Detect which cell encompasses the target text, then output its [x, y] center coordinate. 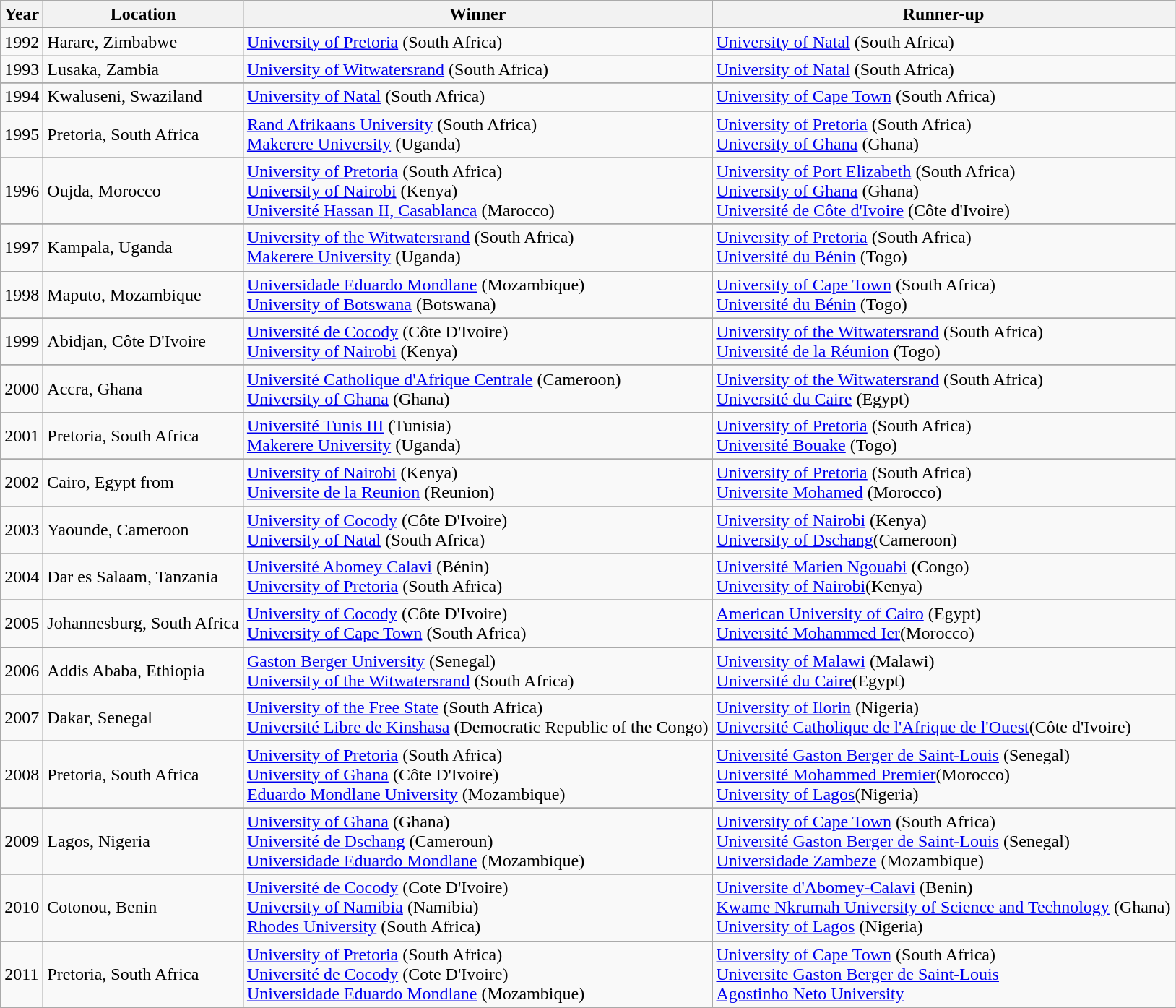
Winner [477, 14]
Dar es Salaam, Tanzania [143, 577]
Accra, Ghana [143, 389]
1999 [22, 341]
Université Marien Ngouabi (Congo)University of Nairobi(Kenya) [943, 577]
University of Cocody (Côte D'Ivoire)University of Natal (South Africa) [477, 529]
2002 [22, 483]
Location [143, 14]
Lagos, Nigeria [143, 841]
University of Pretoria (South Africa)University of Nairobi (Kenya)Université Hassan II, Casablanca (Marocco) [477, 191]
Université Catholique d'Afrique Centrale (Cameroon)University of Ghana (Ghana) [477, 389]
University of Port Elizabeth (South Africa)University of Ghana (Ghana)Université de Côte d'Ivoire (Côte d'Ivoire) [943, 191]
2007 [22, 718]
University of Witwatersrand (South Africa) [477, 69]
Université de Cocody (Côte D'Ivoire)University of Nairobi (Kenya) [477, 341]
University of Ghana (Ghana)Université de Dschang (Cameroun)Universidade Eduardo Mondlane (Mozambique) [477, 841]
Université Tunis III (Tunisia)Makerere University (Uganda) [477, 435]
Gaston Berger University (Senegal)University of the Witwatersrand (South Africa) [477, 671]
1993 [22, 69]
University of Cape Town (South Africa)Université du Bénin (Togo) [943, 295]
Runner-up [943, 14]
University of Pretoria (South Africa)University of Ghana (Côte D'Ivoire)Eduardo Mondlane University (Mozambique) [477, 775]
University of Pretoria (South Africa)Universite Mohamed (Morocco) [943, 483]
Harare, Zimbabwe [143, 42]
Addis Ababa, Ethiopia [143, 671]
2001 [22, 435]
University of the Witwatersrand (South Africa)Makerere University (Uganda) [477, 247]
Yaounde, Cameroon [143, 529]
Abidjan, Côte D'Ivoire [143, 341]
University of Nairobi (Kenya)University of Dschang(Cameroon) [943, 529]
Lusaka, Zambia [143, 69]
University of Cape Town (South Africa)Universite Gaston Berger de Saint-LouisAgostinho Neto University [943, 974]
University of Ilorin (Nigeria)Université Catholique de l'Afrique de l'Ouest(Côte d'Ivoire) [943, 718]
Rand Afrikaans University (South Africa)Makerere University (Uganda) [477, 134]
Cairo, Egypt from [143, 483]
University of Cape Town (South Africa) [943, 97]
Université de Cocody (Cote D'Ivoire)University of Namibia (Namibia)Rhodes University (South Africa) [477, 908]
University of Cape Town (South Africa)Université Gaston Berger de Saint-Louis (Senegal)Universidade Zambeze (Mozambique) [943, 841]
2010 [22, 908]
2005 [22, 624]
University of Cocody (Côte D'Ivoire)University of Cape Town (South Africa) [477, 624]
Dakar, Senegal [143, 718]
2000 [22, 389]
University of Pretoria (South Africa)Université de Cocody (Cote D'Ivoire)Universidade Eduardo Mondlane (Mozambique) [477, 974]
University of Pretoria (South Africa)University of Ghana (Ghana) [943, 134]
Universite d'Abomey-Calavi (Benin)Kwame Nkrumah University of Science and Technology (Ghana)University of Lagos (Nigeria) [943, 908]
University of Pretoria (South Africa)Université du Bénin (Togo) [943, 247]
Kwaluseni, Swaziland [143, 97]
University of the Free State (South Africa)Université Libre de Kinshasa (Democratic Republic of the Congo) [477, 718]
University of the Witwatersrand (South Africa)Université de la Réunion (Togo) [943, 341]
University of Malawi (Malawi)Université du Caire(Egypt) [943, 671]
1998 [22, 295]
Universidade Eduardo Mondlane (Mozambique)University of Botswana (Botswana) [477, 295]
Johannesburg, South Africa [143, 624]
2011 [22, 974]
1997 [22, 247]
1994 [22, 97]
University of Pretoria (South Africa) [477, 42]
2009 [22, 841]
University of the Witwatersrand (South Africa)Université du Caire (Egypt) [943, 389]
Maputo, Mozambique [143, 295]
Université Abomey Calavi (Bénin)University of Pretoria (South Africa) [477, 577]
University of Nairobi (Kenya)Universite de la Reunion (Reunion) [477, 483]
1995 [22, 134]
1992 [22, 42]
Université Gaston Berger de Saint-Louis (Senegal)Université Mohammed Premier(Morocco)University of Lagos(Nigeria) [943, 775]
Kampala, Uganda [143, 247]
Oujda, Morocco [143, 191]
Year [22, 14]
1996 [22, 191]
2006 [22, 671]
American University of Cairo (Egypt)Université Mohammed Ier(Morocco) [943, 624]
2008 [22, 775]
University of Pretoria (South Africa)Université Bouake (Togo) [943, 435]
2004 [22, 577]
Cotonou, Benin [143, 908]
2003 [22, 529]
